Return the [x, y] coordinate for the center point of the cell that contains the specified text.  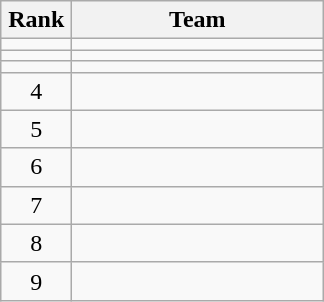
9 [36, 281]
4 [36, 91]
5 [36, 129]
Rank [36, 20]
6 [36, 167]
7 [36, 205]
8 [36, 243]
Team [198, 20]
